Scan for the cell matching the given text and deliver its (x, y) coordinate at center. 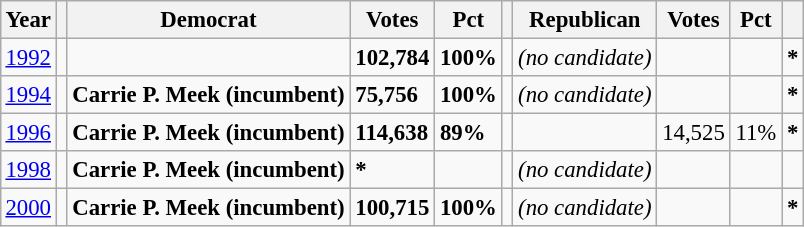
2000 (28, 208)
Year (28, 20)
100,715 (392, 208)
Democrat (208, 20)
102,784 (392, 57)
1998 (28, 170)
75,756 (392, 95)
1992 (28, 57)
Republican (585, 20)
89% (469, 133)
114,638 (392, 133)
11% (756, 133)
14,525 (694, 133)
1994 (28, 95)
1996 (28, 133)
